Scan for the cell matching the given text and deliver its (x, y) coordinate at center. 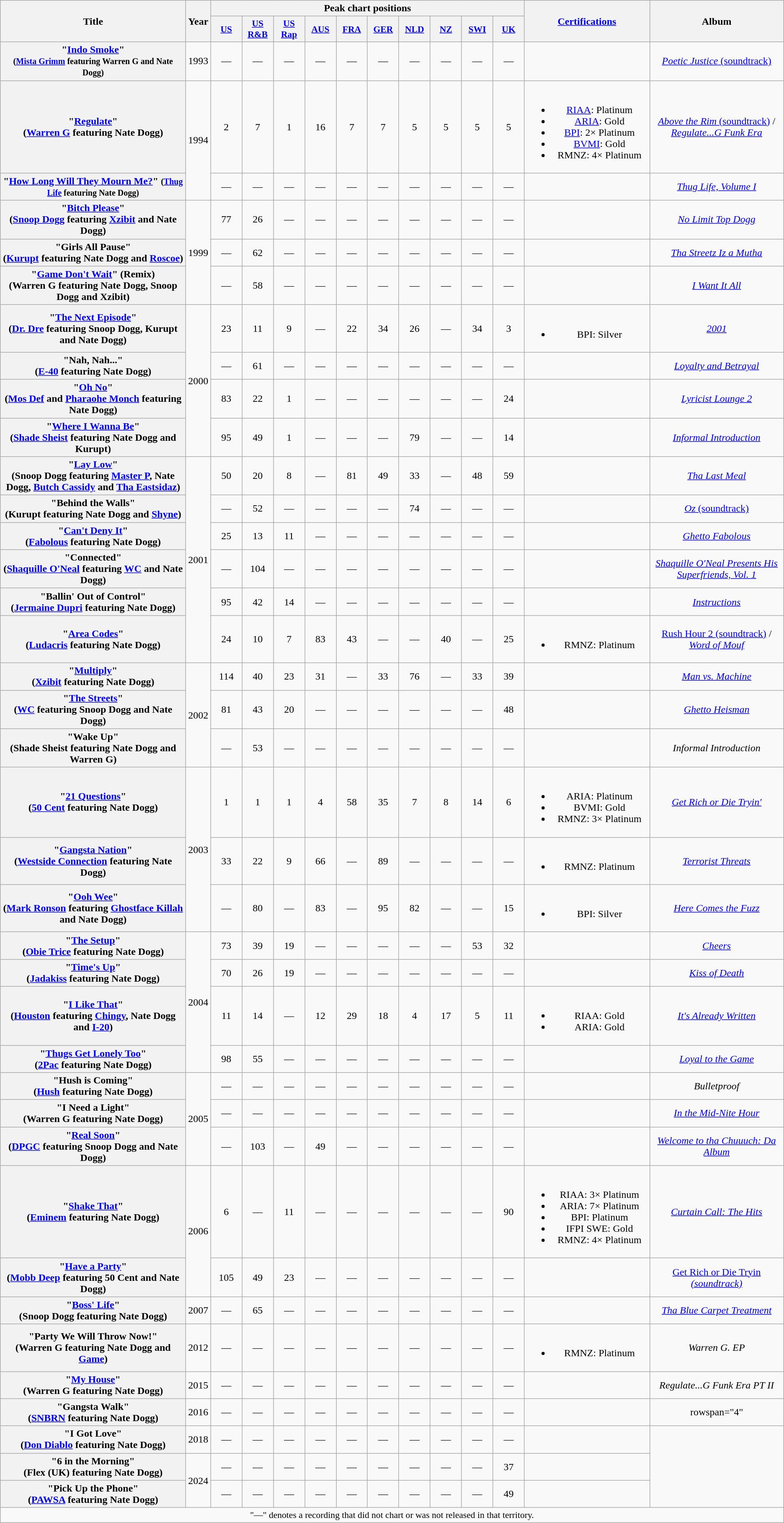
"Bitch Please"(Snoop Dogg featuring Xzibit and Nate Dogg) (93, 220)
Kiss of Death (717, 973)
Title (93, 21)
Tha Streetz Iz a Mutha (717, 252)
"Can't Deny It"(Fabolous featuring Nate Dogg) (93, 536)
13 (258, 536)
2000 (199, 380)
2004 (199, 1002)
Ghetto Heisman (717, 709)
55 (258, 1058)
90 (508, 1212)
NLD (415, 29)
"I Need a Light"(Warren G featuring Nate Dogg) (93, 1114)
2003 (199, 850)
"Party We Will Throw Now!"(Warren G featuring Nate Dogg and Game) (93, 1347)
Get Rich or Die Tryin' (717, 802)
Lyricist Lounge 2 (717, 398)
"Ooh Wee"(Mark Ronson featuring Ghostface Killah and Nate Dogg) (93, 908)
rowspan="4" (717, 1412)
10 (258, 639)
Tha Last Meal (717, 476)
"Lay Low"(Snoop Dogg featuring Master P, Nate Dogg, Butch Cassidy and Tha Eastsidaz) (93, 476)
32 (508, 945)
GER (383, 29)
1993 (199, 61)
Regulate...G Funk Era PT II (717, 1385)
USR&B (258, 29)
114 (226, 676)
29 (352, 1016)
"Area Codes"(Ludacris featuring Nate Dogg) (93, 639)
2016 (199, 1412)
15 (508, 908)
61 (258, 365)
Poetic Justice (soundtrack) (717, 61)
"The Next Episode"(Dr. Dre featuring Snoop Dogg, Kurupt and Nate Dogg) (93, 328)
Curtain Call: The Hits (717, 1212)
"Nah, Nah..."(E-40 featuring Nate Dogg) (93, 365)
2018 (199, 1440)
RIAA: GoldARIA: Gold (587, 1016)
59 (508, 476)
Certifications (587, 21)
SWI (477, 29)
3 (508, 328)
Above the Rim (soundtrack) / Regulate...G Funk Era (717, 127)
Loyal to the Game (717, 1058)
"Time's Up"(Jadakiss featuring Nate Dogg) (93, 973)
65 (258, 1311)
2 (226, 127)
2002 (199, 715)
2015 (199, 1385)
Year (199, 21)
103 (258, 1146)
"Game Don't Wait" (Remix)(Warren G featuring Nate Dogg, Snoop Dogg and Xzibit) (93, 285)
70 (226, 973)
"Regulate"(Warren G featuring Nate Dogg) (93, 127)
ARIA: PlatinumBVMI: GoldRMNZ: 3× Platinum (587, 802)
"Hush is Coming"(Hush featuring Nate Dogg) (93, 1086)
RIAA: 3× PlatinumARIA: 7× PlatinumBPI: PlatinumIFPI SWE: GoldRMNZ: 4× Platinum (587, 1212)
"The Setup"(Obie Trice featuring Nate Dogg) (93, 945)
104 (258, 569)
105 (226, 1277)
AUS (321, 29)
Here Comes the Fuzz (717, 908)
Loyalty and Betrayal (717, 365)
Warren G. EP (717, 1347)
79 (415, 437)
NZ (446, 29)
"Ballin' Out of Control"(Jermaine Dupri featuring Nate Dogg) (93, 602)
31 (321, 676)
"The Streets"(WC featuring Snoop Dogg and Nate Dogg) (93, 709)
"Real Soon"(DPGC featuring Snoop Dogg and Nate Dogg) (93, 1146)
Rush Hour 2 (soundtrack) / Word of Mouf (717, 639)
2007 (199, 1311)
"Shake That"(Eminem featuring Nate Dogg) (93, 1212)
Instructions (717, 602)
Album (717, 21)
"My House"(Warren G featuring Nate Dogg) (93, 1385)
76 (415, 676)
"Wake Up"(Shade Sheist featuring Nate Dogg and Warren G) (93, 748)
"I Got Love"(Don Diablo featuring Nate Dogg) (93, 1440)
I Want It All (717, 285)
UK (508, 29)
"Indo Smoke"(Mista Grimm featuring Warren G and Nate Dogg) (93, 61)
50 (226, 476)
"Connected"(Shaquille O'Neal featuring WC and Nate Dogg) (93, 569)
"Gangsta Nation"(Westside Connection featuring Nate Dogg) (93, 861)
Get Rich or Die Tryin (soundtrack) (717, 1277)
77 (226, 220)
"Where I Wanna Be"(Shade Sheist featuring Nate Dogg and Kurupt) (93, 437)
2024 (199, 1480)
Thug Life, Volume I (717, 187)
No Limit Top Dogg (717, 220)
Ghetto Fabolous (717, 536)
RIAA: PlatinumARIA: GoldBPI: 2× PlatinumBVMI: GoldRMNZ: 4× Platinum (587, 127)
Bulletproof (717, 1086)
2006 (199, 1231)
1994 (199, 140)
2005 (199, 1119)
1999 (199, 252)
USRap (289, 29)
74 (415, 509)
42 (258, 602)
In the Mid-Nite Hour (717, 1114)
98 (226, 1058)
US (226, 29)
"Oh No"(Mos Def and Pharaohe Monch featuring Nate Dogg) (93, 398)
Cheers (717, 945)
52 (258, 509)
"Boss' Life"(Snoop Dogg featuring Nate Dogg) (93, 1311)
Tha Blue Carpet Treatment (717, 1311)
35 (383, 802)
"Behind the Walls"(Kurupt featuring Nate Dogg and Shyne) (93, 509)
"Thugs Get Lonely Too"(2Pac featuring Nate Dogg) (93, 1058)
37 (508, 1466)
"How Long Will They Mourn Me?" (Thug Life featuring Nate Dogg) (93, 187)
89 (383, 861)
Welcome to tha Chuuuch: Da Album (717, 1146)
Peak chart positions (368, 8)
"6 in the Morning"(Flex (UK) featuring Nate Dogg) (93, 1466)
62 (258, 252)
17 (446, 1016)
"Gangsta Walk"(SNBRN featuring Nate Dogg) (93, 1412)
"21 Questions"(50 Cent featuring Nate Dogg) (93, 802)
"Pick Up the Phone"(PAWSA featuring Nate Dogg) (93, 1494)
16 (321, 127)
"Have a Party"(Mobb Deep featuring 50 Cent and Nate Dogg) (93, 1277)
"Multiply"(Xzibit featuring Nate Dogg) (93, 676)
73 (226, 945)
82 (415, 908)
80 (258, 908)
Shaquille O'Neal Presents His Superfriends, Vol. 1 (717, 569)
"—" denotes a recording that did not chart or was not released in that territory. (392, 1515)
Oz (soundtrack) (717, 509)
"I Like That"(Houston featuring Chingy, Nate Dogg and I-20) (93, 1016)
2012 (199, 1347)
Man vs. Machine (717, 676)
It's Already Written (717, 1016)
18 (383, 1016)
"Girls All Pause"(Kurupt featuring Nate Dogg and Roscoe) (93, 252)
FRA (352, 29)
66 (321, 861)
12 (321, 1016)
Terrorist Threats (717, 861)
